Identify which cell holds the provided text, then report its [x, y] central coordinate. 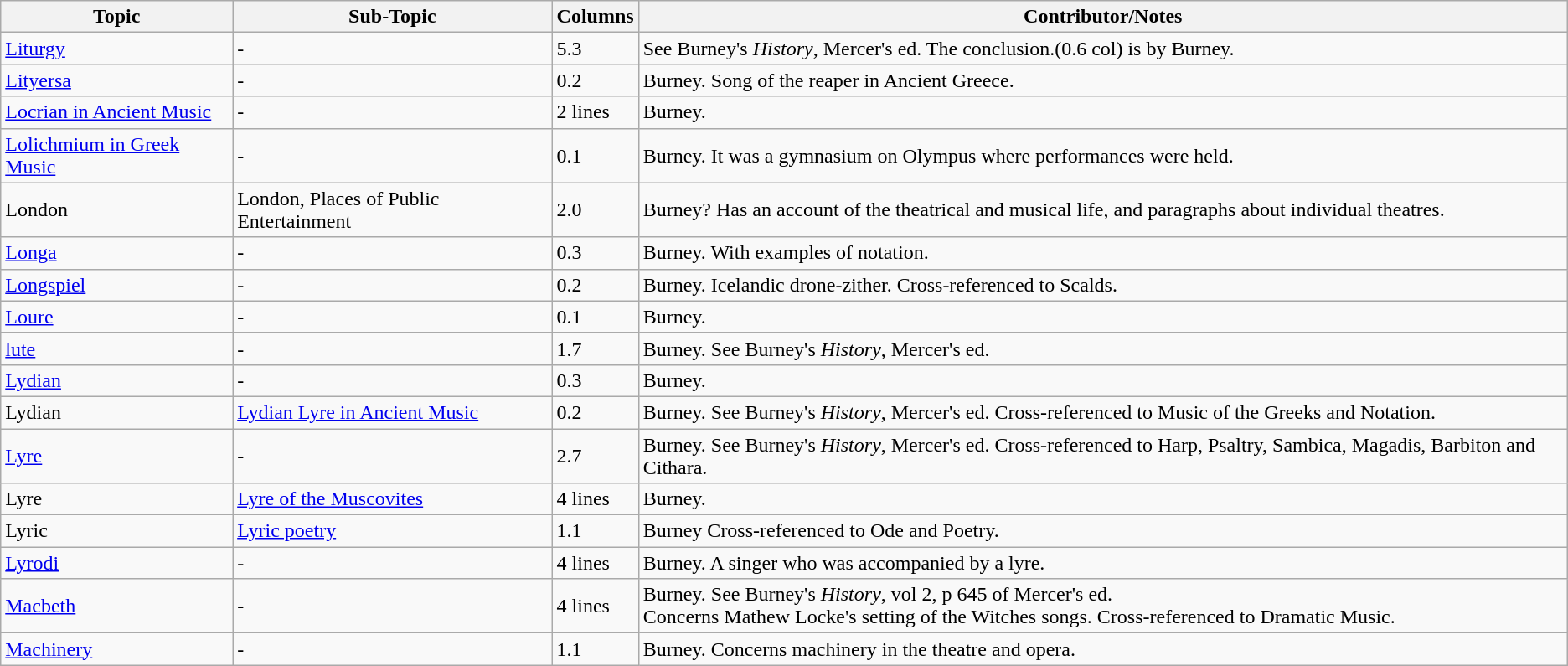
Burney. See Burney's History, Mercer's ed. Cross-referenced to Harp, Psaltry, Sambica, Magadis, Barbiton and Cithara. [1102, 456]
Contributor/Notes [1102, 17]
Lyre of the Muscovites [392, 499]
2.0 [595, 209]
Burney. See Burney's History, Mercer's ed. [1102, 348]
5.3 [595, 49]
London, Places of Public Entertainment [392, 209]
Burney. See Burney's History, vol 2, p 645 of Mercer's ed.Concerns Mathew Locke's setting of the Witches songs. Cross-referenced to Dramatic Music. [1102, 607]
Burney. It was a gymnasium on Olympus where performances were held. [1102, 156]
Burney. Concerns machinery in the theatre and opera. [1102, 649]
lute [117, 348]
Lityersa [117, 80]
Machinery [117, 649]
Burney. Song of the reaper in Ancient Greece. [1102, 80]
Longspiel [117, 285]
Burney. A singer who was accompanied by a lyre. [1102, 563]
Liturgy [117, 49]
See Burney's History, Mercer's ed. The conclusion.(0.6 col) is by Burney. [1102, 49]
Lyrodi [117, 563]
2.7 [595, 456]
Burney. Icelandic drone-zither. Cross-referenced to Scalds. [1102, 285]
1.7 [595, 348]
London [117, 209]
Longa [117, 253]
Lydian Lyre in Ancient Music [392, 412]
Burney. With examples of notation. [1102, 253]
Burney? Has an account of the theatrical and musical life, and paragraphs about individual theatres. [1102, 209]
Macbeth [117, 607]
Burney Cross-referenced to Ode and Poetry. [1102, 531]
Topic [117, 17]
Burney. See Burney's History, Mercer's ed. Cross-referenced to Music of the Greeks and Notation. [1102, 412]
Lolichmium in Greek Music [117, 156]
Lyric [117, 531]
Loure [117, 317]
Columns [595, 17]
Lyric poetry [392, 531]
2 lines [595, 112]
Locrian in Ancient Music [117, 112]
Sub-Topic [392, 17]
